Determine the [x, y] coordinate at the center of the cell enclosing the given text.  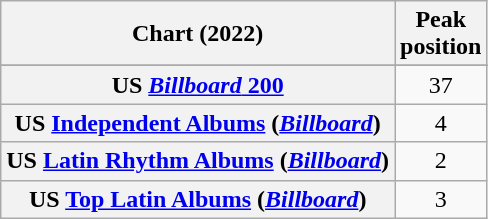
US Independent Albums (Billboard) [198, 123]
37 [441, 85]
US Latin Rhythm Albums (Billboard) [198, 161]
US Billboard 200 [198, 85]
US Top Latin Albums (Billboard) [198, 199]
Peakposition [441, 34]
2 [441, 161]
4 [441, 123]
Chart (2022) [198, 34]
3 [441, 199]
